Search for the cell housing the specified text and yield its [X, Y] center coordinate. 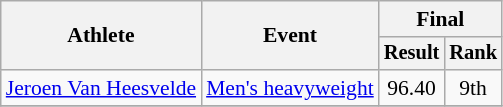
Rank [473, 54]
Men's heavyweight [290, 88]
Result [412, 54]
Event [290, 36]
Jeroen Van Heesvelde [101, 88]
Athlete [101, 36]
9th [473, 88]
Final [440, 19]
96.40 [412, 88]
